Search for the cell housing the specified text and yield its (x, y) center coordinate. 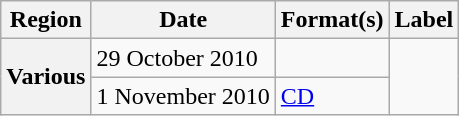
Region (46, 20)
Format(s) (332, 20)
29 October 2010 (183, 58)
Label (424, 20)
CD (332, 96)
Various (46, 77)
1 November 2010 (183, 96)
Date (183, 20)
